Scan for the cell matching the given text and deliver its (X, Y) coordinate at center. 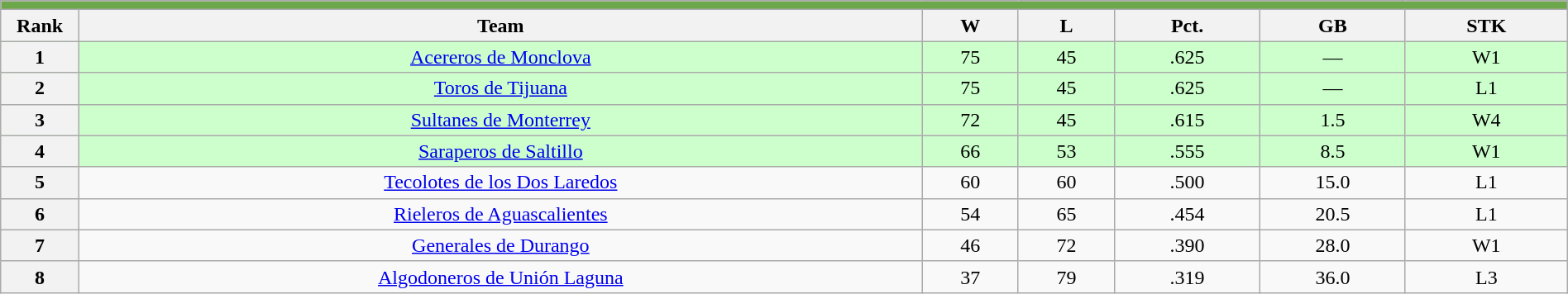
4 (40, 151)
2 (40, 88)
37 (970, 277)
.615 (1188, 120)
54 (970, 214)
Generales de Durango (500, 245)
Team (500, 26)
Pct. (1188, 26)
Rank (40, 26)
65 (1066, 214)
Rieleros de Aguascalientes (500, 214)
Sultanes de Monterrey (500, 120)
8.5 (1332, 151)
.555 (1188, 151)
46 (970, 245)
.454 (1188, 214)
.319 (1188, 277)
28.0 (1332, 245)
20.5 (1332, 214)
.500 (1188, 183)
Saraperos de Saltillo (500, 151)
36.0 (1332, 277)
W4 (1486, 120)
5 (40, 183)
GB (1332, 26)
53 (1066, 151)
Toros de Tijuana (500, 88)
.390 (1188, 245)
Acereros de Monclova (500, 57)
7 (40, 245)
Algodoneros de Unión Laguna (500, 277)
8 (40, 277)
79 (1066, 277)
STK (1486, 26)
1.5 (1332, 120)
15.0 (1332, 183)
W (970, 26)
L3 (1486, 277)
L (1066, 26)
6 (40, 214)
66 (970, 151)
3 (40, 120)
Tecolotes de los Dos Laredos (500, 183)
1 (40, 57)
